Extract the (x, y) coordinate from the center of the cell holding the provided text.  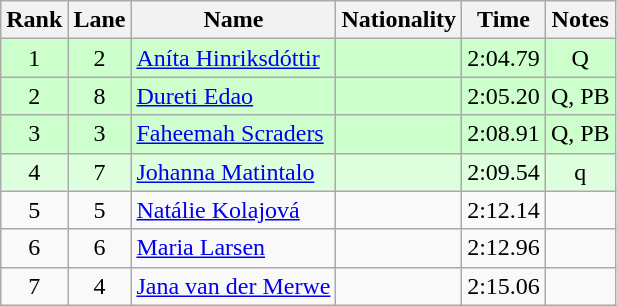
Natálie Kolajová (234, 210)
2:12.96 (504, 248)
2:08.91 (504, 134)
2:05.20 (504, 96)
Jana van der Merwe (234, 286)
Nationality (399, 20)
Faheemah Scraders (234, 134)
Johanna Matintalo (234, 172)
8 (100, 96)
Lane (100, 20)
Dureti Edao (234, 96)
2:15.06 (504, 286)
Notes (580, 20)
2:04.79 (504, 58)
Name (234, 20)
Time (504, 20)
Aníta Hinriksdóttir (234, 58)
Maria Larsen (234, 248)
1 (34, 58)
Rank (34, 20)
2:12.14 (504, 210)
q (580, 172)
2:09.54 (504, 172)
Q (580, 58)
